Find where the given text appears and provide that cell's center as [X, Y] coordinate. 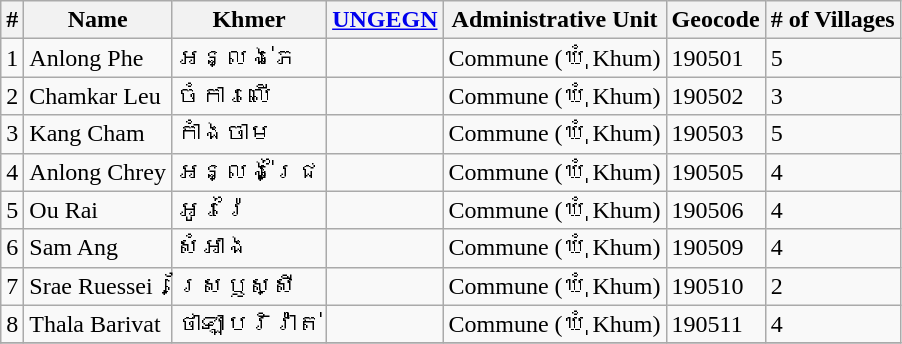
Khmer [250, 20]
អន្លង់ជ្រៃ [250, 172]
Ou Rai [98, 210]
Sam Ang [98, 248]
អូររ៉ៃ [250, 210]
Thala Barivat [98, 324]
190510 [716, 286]
សំអាង [250, 248]
190502 [716, 96]
190505 [716, 172]
អន្លង់ភេ [250, 58]
190506 [716, 210]
190511 [716, 324]
Geocode [716, 20]
1 [12, 58]
Srae Ruessei [98, 286]
Administrative Unit [554, 20]
Chamkar Leu [98, 96]
ចំការលើ [250, 96]
ស្រែឫស្សី [250, 286]
ថាឡាបរិវ៉ាត់ [250, 324]
190509 [716, 248]
7 [12, 286]
# [12, 20]
# of Villages [832, 20]
Name [98, 20]
6 [12, 248]
UNGEGN [385, 20]
Anlong Phe [98, 58]
8 [12, 324]
190503 [716, 134]
កាំងចាម [250, 134]
190501 [716, 58]
Anlong Chrey [98, 172]
Kang Cham [98, 134]
